Search for the cell housing the specified text and yield its (x, y) center coordinate. 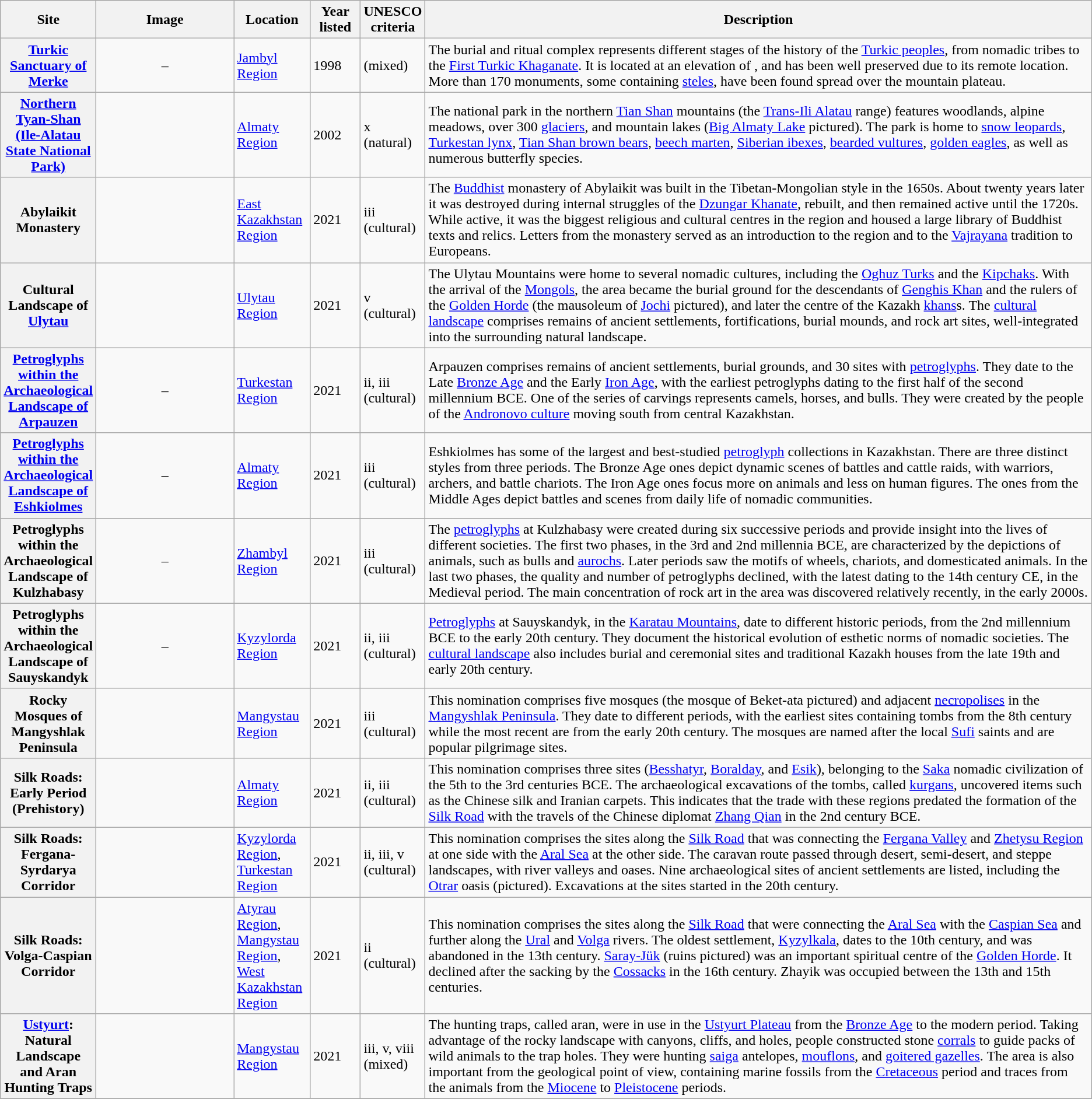
Petroglyphs within the Archaeological Landscape of Sauyskandyk (48, 646)
Atyrau Region, Mangystau Region, West Kazakhstan Region (272, 956)
v (cultural) (393, 305)
Cultural Landscape of Ulytau (48, 305)
Silk Roads: Fergana-Syrdarya Corridor (48, 862)
Ustyurt: Natural Landscape and Aran Hunting Traps (48, 1056)
Ulytau Region (272, 305)
Turkestan Region (272, 390)
Image (165, 20)
Turkic Sanctuary of Merke (48, 65)
Zhambyl Region (272, 561)
Rocky Mosques of Mangyshlak Peninsula (48, 723)
Petroglyphs within the Archaeological Landscape of Kulzhabasy (48, 561)
Silk Roads: Volga-Caspian Corridor (48, 956)
Petroglyphs within the Archaeological Landscape of Arpauzen (48, 390)
UNESCO criteria (393, 20)
iii, v, viii (mixed) (393, 1056)
(mixed) (393, 65)
Kyzylorda Region (272, 646)
ii (cultural) (393, 956)
1998 (335, 65)
Kyzylorda Region, Turkestan Region (272, 862)
Description (758, 20)
ii, iii, v (cultural) (393, 862)
Abylaikit Monastery (48, 220)
Year listed (335, 20)
x (natural) (393, 135)
Northern Tyan-Shan (Ile-Alatau State National Park) (48, 135)
Site (48, 20)
East Kazakhstan Region (272, 220)
Jambyl Region (272, 65)
2002 (335, 135)
Petroglyphs within the Archaeological Landscape of Eshkiolmes (48, 475)
Silk Roads: Early Period (Prehistory) (48, 792)
Location (272, 20)
